For the text-containing cell, return its midpoint in [x, y] coordinate format. 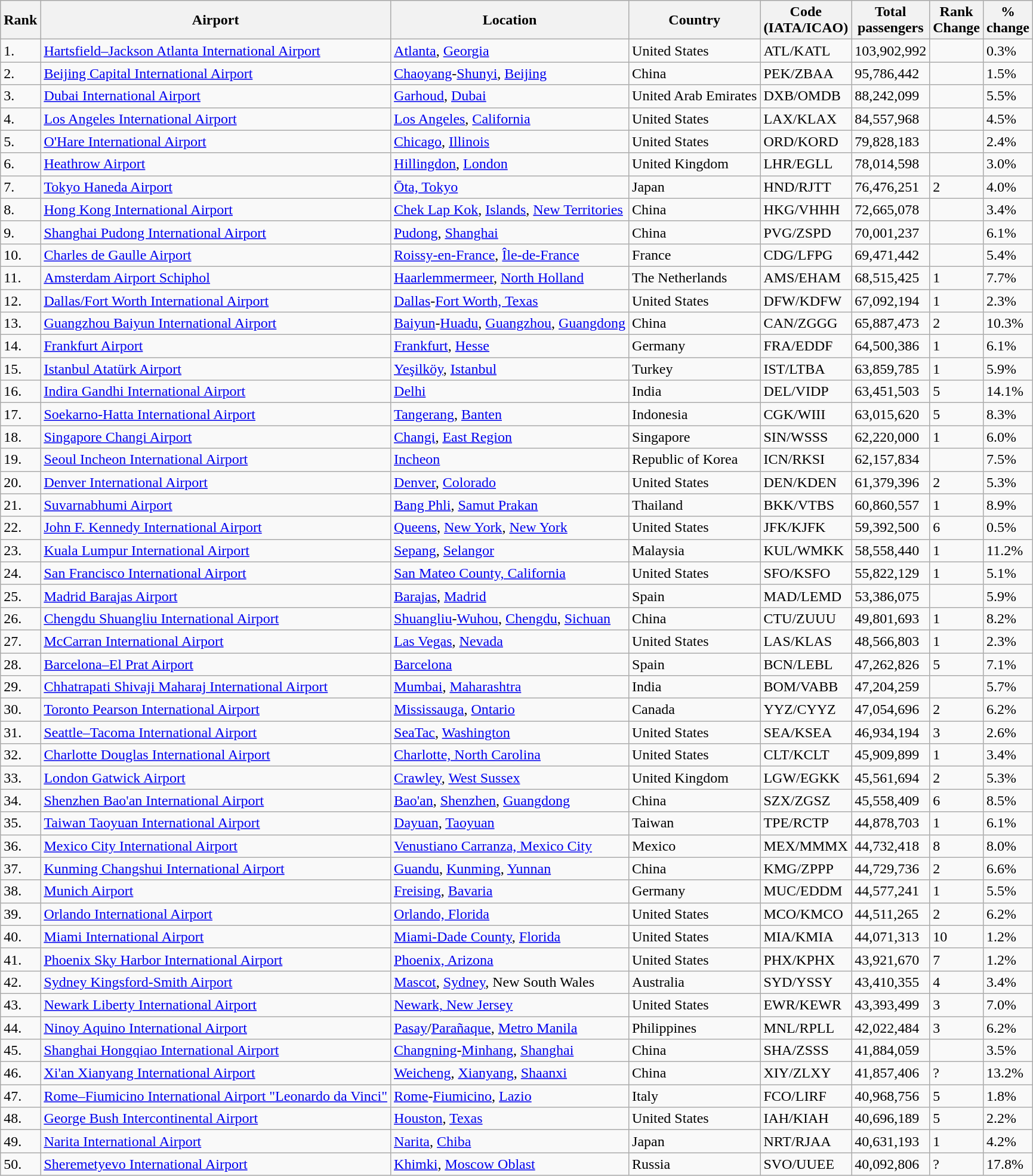
1. [20, 51]
Heathrow Airport [216, 164]
Hartsfield–Jackson Atlanta International Airport [216, 51]
DEN/KDEN [806, 482]
48,566,803 [890, 641]
11.2% [1007, 550]
63,451,503 [890, 392]
Phoenix, Arizona [510, 959]
43,393,499 [890, 1005]
Singapore Changi Airport [216, 437]
Soekarno-Hatta International Airport [216, 414]
George Bush Intercontinental Airport [216, 1119]
5.1% [1007, 573]
0.3% [1007, 51]
79,828,183 [890, 141]
45,909,899 [890, 755]
69,471,442 [890, 255]
24. [20, 573]
KUL/WMKK [806, 550]
Miami-Dade County, Florida [510, 937]
Changning-Minhang, Shanghai [510, 1051]
Location [510, 20]
44,577,241 [890, 891]
Dubai International Airport [216, 96]
95,786,442 [890, 73]
40. [20, 937]
34. [20, 801]
68,515,425 [890, 278]
Airport [216, 20]
Sydney Kingsford-Smith Airport [216, 982]
PEK/ZBAA [806, 73]
4.0% [1007, 187]
PVG/ZSPD [806, 232]
Pudong, Shanghai [510, 232]
44. [20, 1027]
10 [957, 937]
Rome–Fiumicino International Airport "Leonardo da Vinci" [216, 1096]
NRT/RJAA [806, 1141]
27. [20, 641]
8.0% [1007, 846]
Munich Airport [216, 891]
YYZ/CYYZ [806, 710]
McCarran International Airport [216, 641]
2.2% [1007, 1119]
11. [20, 278]
33. [20, 778]
Amsterdam Airport Schiphol [216, 278]
44,878,703 [890, 823]
XIY/ZLXY [806, 1073]
38. [20, 891]
64,500,386 [890, 346]
8 [957, 846]
FCO/LIRF [806, 1096]
Pasay/Parañaque, Metro Manila [510, 1027]
MCO/KMCO [806, 914]
6.6% [1007, 869]
Denver, Colorado [510, 482]
26. [20, 618]
Dallas-Fort Worth, Texas [510, 300]
HND/RJTT [806, 187]
BCN/LEBL [806, 664]
29. [20, 687]
4.2% [1007, 1141]
8.2% [1007, 618]
8.3% [1007, 414]
Rome-Fiumicino, Lazio [510, 1096]
14. [20, 346]
Tangerang, Banten [510, 414]
Frankfurt Airport [216, 346]
BKK/VTBS [806, 505]
43. [20, 1005]
Philippines [695, 1027]
John F. Kennedy International Airport [216, 528]
41. [20, 959]
7 [957, 959]
5.4% [1007, 255]
44,511,265 [890, 914]
37. [20, 869]
Denver International Airport [216, 482]
Code(IATA/ICAO) [806, 20]
70,001,237 [890, 232]
88,242,099 [890, 96]
Crawley, West Sussex [510, 778]
%change [1007, 20]
San Francisco International Airport [216, 573]
DXB/OMDB [806, 96]
16. [20, 392]
RankChange [957, 20]
Indonesia [695, 414]
Shanghai Hongqiao International Airport [216, 1051]
13. [20, 324]
65,887,473 [890, 324]
SeaTac, Washington [510, 732]
7.0% [1007, 1005]
United Arab Emirates [695, 96]
19. [20, 460]
Yeşilköy, Istanbul [510, 369]
Sepang, Selangor [510, 550]
40,696,189 [890, 1119]
7.5% [1007, 460]
7.7% [1007, 278]
Haarlemmermeer, North Holland [510, 278]
PHX/KPHX [806, 959]
San Mateo County, California [510, 573]
MEX/MMMX [806, 846]
MIA/KMIA [806, 937]
LAX/KLAX [806, 119]
2.6% [1007, 732]
42,022,484 [890, 1027]
59,392,500 [890, 528]
30. [20, 710]
Chek Lap Kok, Islands, New Territories [510, 210]
4.5% [1007, 119]
32. [20, 755]
AMS/EHAM [806, 278]
0.5% [1007, 528]
35. [20, 823]
Dallas/Fort Worth International Airport [216, 300]
Freising, Bavaria [510, 891]
46,934,194 [890, 732]
47,262,826 [890, 664]
8.9% [1007, 505]
25. [20, 596]
Tokyo Haneda Airport [216, 187]
MAD/LEMD [806, 596]
67,092,194 [890, 300]
Charlotte Douglas International Airport [216, 755]
Weicheng, Xianyang, Shaanxi [510, 1073]
CDG/LFPG [806, 255]
Suvarnabhumi Airport [216, 505]
Changi, East Region [510, 437]
Indira Gandhi International Airport [216, 392]
LHR/EGLL [806, 164]
63,015,620 [890, 414]
Thailand [695, 505]
Queens, New York, New York [510, 528]
Italy [695, 1096]
Frankfurt, Hesse [510, 346]
Turkey [695, 369]
5.7% [1007, 687]
Totalpassengers [890, 20]
103,902,992 [890, 51]
44,732,418 [890, 846]
Malaysia [695, 550]
EWR/KEWR [806, 1005]
84,557,968 [890, 119]
48. [20, 1119]
Orlando, Florida [510, 914]
Dayuan, Taoyuan [510, 823]
8.5% [1007, 801]
ATL/KATL [806, 51]
Orlando International Airport [216, 914]
Russia [695, 1164]
17.8% [1007, 1164]
Barcelona [510, 664]
Delhi [510, 392]
Mumbai, Maharashtra [510, 687]
50. [20, 1164]
5. [20, 141]
Sheremetyevo International Airport [216, 1164]
DFW/KDFW [806, 300]
53,386,075 [890, 596]
Kuala Lumpur International Airport [216, 550]
Narita International Airport [216, 1141]
Guangzhou Baiyun International Airport [216, 324]
2.4% [1007, 141]
45,561,694 [890, 778]
3.5% [1007, 1051]
62,220,000 [890, 437]
20. [20, 482]
O'Hare International Airport [216, 141]
Incheon [510, 460]
Taiwan [695, 823]
CAN/ZGGG [806, 324]
Kunming Changshui International Airport [216, 869]
SYD/YSSY [806, 982]
22. [20, 528]
Newark, New Jersey [510, 1005]
40,092,806 [890, 1164]
49. [20, 1141]
Istanbul Atatürk Airport [216, 369]
Seattle–Tacoma International Airport [216, 732]
MUC/EDDM [806, 891]
FRA/EDDF [806, 346]
SHA/ZSSS [806, 1051]
14.1% [1007, 392]
MNL/RPLL [806, 1027]
Toronto Pearson International Airport [216, 710]
7. [20, 187]
Phoenix Sky Harbor International Airport [216, 959]
Canada [695, 710]
58,558,440 [890, 550]
Mexico City International Airport [216, 846]
7.1% [1007, 664]
Barcelona–El Prat Airport [216, 664]
London Gatwick Airport [216, 778]
Republic of Korea [695, 460]
4. [20, 119]
ICN/RKSI [806, 460]
Venustiano Carranza, Mexico City [510, 846]
10.3% [1007, 324]
72,665,078 [890, 210]
55,822,129 [890, 573]
45. [20, 1051]
44,071,313 [890, 937]
44,729,736 [890, 869]
The Netherlands [695, 278]
39. [20, 914]
Taiwan Taoyuan International Airport [216, 823]
3. [20, 96]
Hong Kong International Airport [216, 210]
Guandu, Kunming, Yunnan [510, 869]
Shuangliu-Wuhou, Chengdu, Sichuan [510, 618]
6.0% [1007, 437]
Narita, Chiba [510, 1141]
8. [20, 210]
Bang Phli, Samut Prakan [510, 505]
Country [695, 20]
LAS/KLAS [806, 641]
Shenzhen Bao'an International Airport [216, 801]
31. [20, 732]
1.8% [1007, 1096]
ORD/KORD [806, 141]
47,204,259 [890, 687]
Charlotte, North Carolina [510, 755]
Chicago, Illinois [510, 141]
Miami International Airport [216, 937]
43,921,670 [890, 959]
76,476,251 [890, 187]
CLT/KCLT [806, 755]
JFK/KJFK [806, 528]
Mascot, Sydney, New South Wales [510, 982]
SZX/ZGSZ [806, 801]
Los Angeles International Airport [216, 119]
Roissy-en-France, Île-de-France [510, 255]
18. [20, 437]
Hillingdon, London [510, 164]
Singapore [695, 437]
15. [20, 369]
78,014,598 [890, 164]
40,631,193 [890, 1141]
France [695, 255]
42. [20, 982]
Chaoyang-Shunyi, Beijing [510, 73]
47,054,696 [890, 710]
62,157,834 [890, 460]
28. [20, 664]
40,968,756 [890, 1096]
Los Angeles, California [510, 119]
TPE/RCTP [806, 823]
Seoul Incheon International Airport [216, 460]
CGK/WIII [806, 414]
Charles de Gaulle Airport [216, 255]
Xi'an Xianyang International Airport [216, 1073]
2. [20, 73]
Rank [20, 20]
4 [957, 982]
Chhatrapati Shivaji Maharaj International Airport [216, 687]
61,379,396 [890, 482]
43,410,355 [890, 982]
41,857,406 [890, 1073]
Newark Liberty International Airport [216, 1005]
1.5% [1007, 73]
Bao'an, Shenzhen, Guangdong [510, 801]
13.2% [1007, 1073]
Australia [695, 982]
SFO/KSFO [806, 573]
Las Vegas, Nevada [510, 641]
Ninoy Aquino International Airport [216, 1027]
45,558,409 [890, 801]
10. [20, 255]
Ōta, Tokyo [510, 187]
Madrid Barajas Airport [216, 596]
Shanghai Pudong International Airport [216, 232]
9. [20, 232]
Chengdu Shuangliu International Airport [216, 618]
47. [20, 1096]
Barajas, Madrid [510, 596]
6. [20, 164]
36. [20, 846]
IAH/KIAH [806, 1119]
41,884,059 [890, 1051]
SIN/WSSS [806, 437]
17. [20, 414]
Mexico [695, 846]
21. [20, 505]
Garhoud, Dubai [510, 96]
49,801,693 [890, 618]
CTU/ZUUU [806, 618]
Atlanta, Georgia [510, 51]
DEL/VIDP [806, 392]
Mississauga, Ontario [510, 710]
SVO/UUEE [806, 1164]
Beijing Capital International Airport [216, 73]
SEA/KSEA [806, 732]
Houston, Texas [510, 1119]
3.0% [1007, 164]
HKG/VHHH [806, 210]
12. [20, 300]
BOM/VABB [806, 687]
23. [20, 550]
60,860,557 [890, 505]
KMG/ZPPP [806, 869]
63,859,785 [890, 369]
Baiyun-Huadu, Guangzhou, Guangdong [510, 324]
46. [20, 1073]
Khimki, Moscow Oblast [510, 1164]
IST/LTBA [806, 369]
LGW/EGKK [806, 778]
